From the cell containing the given text, extract its center point as (X, Y) coordinate. 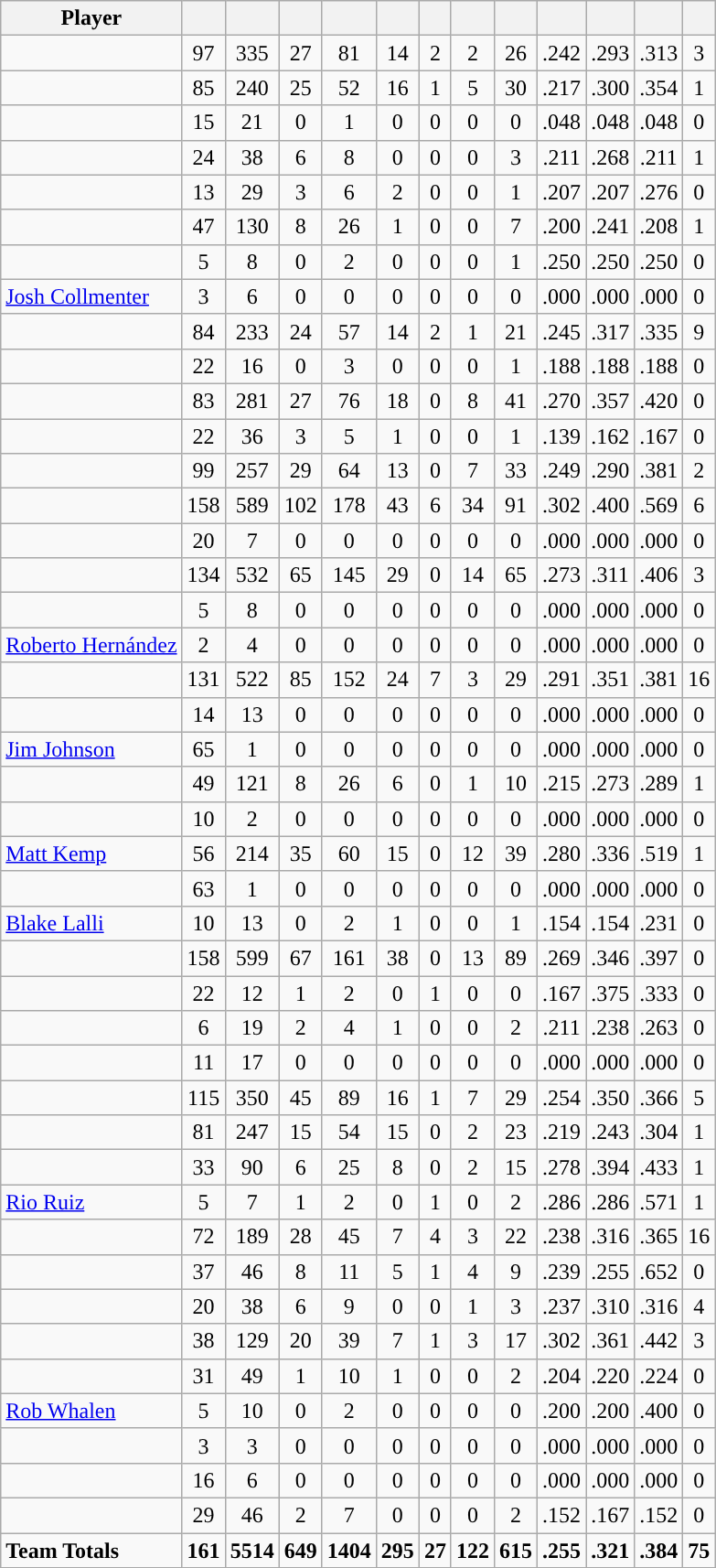
18 (397, 401)
.278 (561, 1167)
.569 (658, 506)
97 (203, 53)
64 (349, 471)
599 (252, 958)
281 (252, 401)
.336 (611, 854)
.241 (611, 227)
63 (203, 888)
.237 (561, 1306)
247 (252, 1133)
.350 (611, 1098)
.245 (561, 331)
.239 (561, 1272)
.357 (611, 401)
233 (252, 331)
615 (516, 1551)
Team Totals (91, 1551)
.304 (658, 1133)
Rio Ruiz (91, 1202)
152 (349, 680)
5514 (252, 1551)
.219 (561, 1133)
.270 (561, 401)
.351 (611, 680)
.397 (658, 958)
.346 (611, 958)
.333 (658, 993)
257 (252, 471)
.394 (611, 1167)
28 (300, 1237)
335 (252, 53)
Blake Lalli (91, 923)
.313 (658, 53)
.310 (611, 1306)
.354 (658, 88)
.231 (658, 923)
57 (349, 331)
214 (252, 854)
91 (516, 506)
34 (472, 506)
.366 (658, 1098)
23 (516, 1133)
.652 (658, 1272)
.268 (611, 157)
19 (252, 1028)
129 (252, 1341)
67 (300, 958)
134 (203, 575)
.571 (658, 1202)
Matt Kemp (91, 854)
54 (349, 1133)
.361 (611, 1341)
72 (203, 1237)
36 (252, 436)
522 (252, 680)
90 (252, 1167)
.317 (611, 331)
.289 (658, 784)
84 (203, 331)
.384 (658, 1551)
589 (252, 506)
295 (397, 1551)
189 (252, 1237)
47 (203, 227)
52 (349, 88)
56 (203, 854)
Roberto Hernández (91, 645)
.290 (611, 471)
.365 (658, 1237)
102 (300, 506)
.300 (611, 88)
99 (203, 471)
115 (203, 1098)
31 (203, 1376)
35 (300, 854)
.269 (561, 958)
.293 (611, 53)
.243 (611, 1133)
Rob Whalen (91, 1411)
649 (300, 1551)
145 (349, 575)
240 (252, 88)
Josh Collmenter (91, 296)
.220 (611, 1376)
.242 (561, 53)
.280 (561, 854)
75 (699, 1551)
.254 (561, 1098)
122 (472, 1551)
.276 (658, 192)
121 (252, 784)
.208 (658, 227)
Player (91, 18)
131 (203, 680)
41 (516, 401)
83 (203, 401)
.335 (658, 331)
43 (397, 506)
178 (349, 506)
.375 (611, 993)
.217 (561, 88)
.291 (561, 680)
.162 (611, 436)
30 (516, 88)
37 (203, 1272)
60 (349, 854)
.519 (658, 854)
76 (349, 401)
532 (252, 575)
.215 (561, 784)
.442 (658, 1341)
.139 (561, 436)
.321 (611, 1551)
.224 (658, 1376)
350 (252, 1098)
130 (252, 227)
Jim Johnson (91, 749)
1404 (349, 1551)
.433 (658, 1167)
.311 (611, 575)
.263 (658, 1028)
.204 (561, 1376)
.406 (658, 575)
.249 (561, 471)
.420 (658, 401)
